Scan for the cell matching the given text and deliver its (X, Y) coordinate at center. 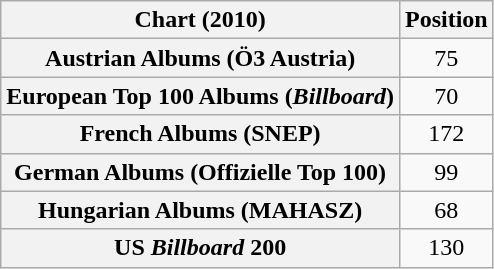
German Albums (Offizielle Top 100) (200, 172)
Position (446, 20)
Chart (2010) (200, 20)
68 (446, 210)
French Albums (SNEP) (200, 134)
Austrian Albums (Ö3 Austria) (200, 58)
Hungarian Albums (MAHASZ) (200, 210)
European Top 100 Albums (Billboard) (200, 96)
172 (446, 134)
99 (446, 172)
75 (446, 58)
70 (446, 96)
130 (446, 248)
US Billboard 200 (200, 248)
